Determine the [X, Y] coordinate at the center of the cell enclosing the given text.  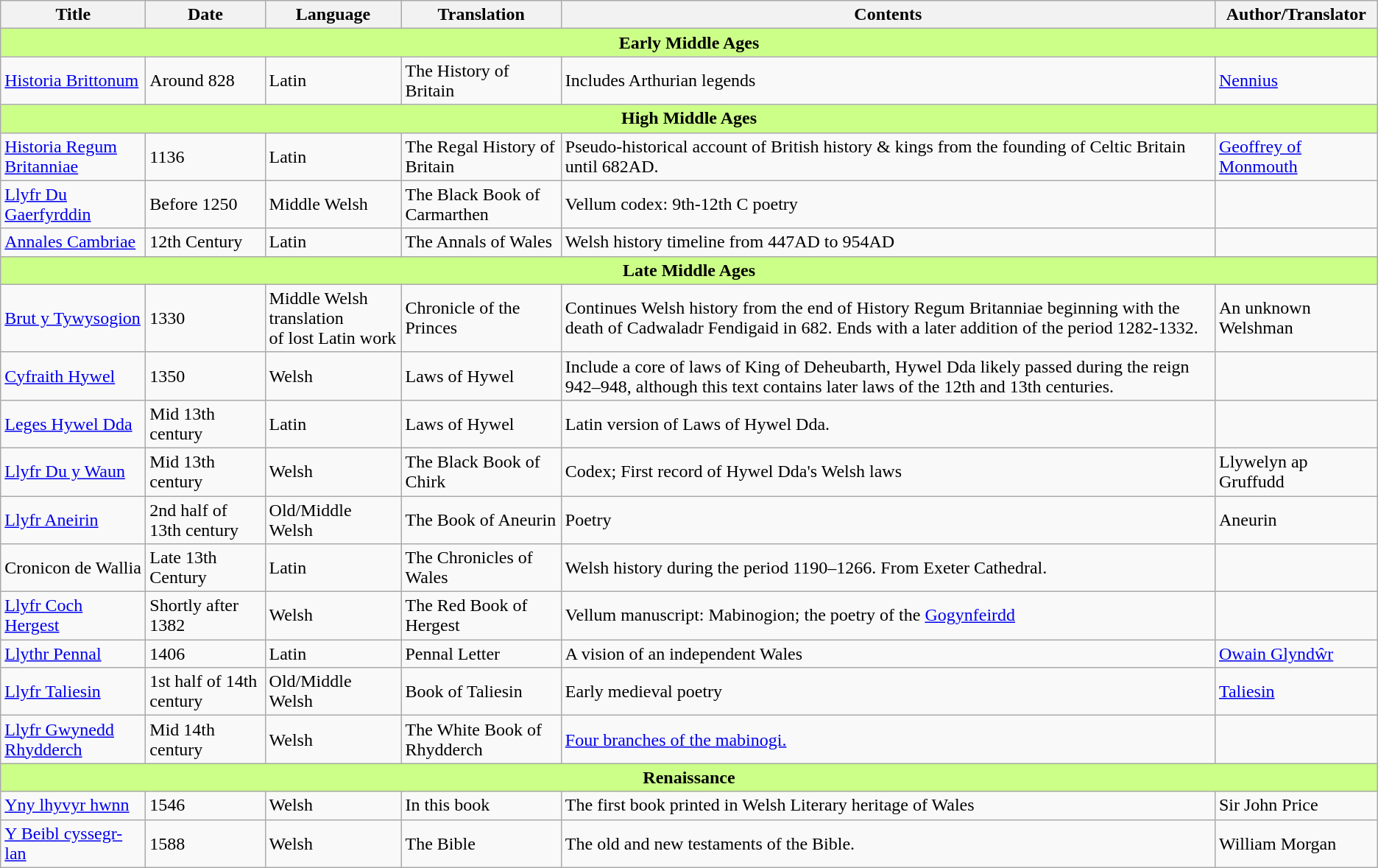
Nennius [1296, 81]
Renaissance [689, 777]
Pennal Letter [481, 654]
Taliesin [1296, 692]
Pseudo-historical account of British history & kings from the founding of Celtic Britain until 682AD. [888, 156]
Chronicle of the Princes [481, 318]
The Chronicles of Wales [481, 568]
Llyfr Du y Waun [74, 471]
The Annals of Wales [481, 242]
1136 [205, 156]
Shortly after 1382 [205, 615]
Llyfr Aneirin [74, 520]
The Regal History of Britain [481, 156]
1588 [205, 844]
Title [74, 15]
Book of Taliesin [481, 692]
The Black Book of Carmarthen [481, 205]
The History of Britain [481, 81]
Late 13th Century [205, 568]
2nd half of 13th century [205, 520]
The first book printed in Welsh Literary heritage of Wales [888, 805]
Sir John Price [1296, 805]
Middle Welsh [333, 205]
1st half of 14th century [205, 692]
Yny lhyvyr hwnn [74, 805]
Translation [481, 15]
12th Century [205, 242]
Vellum codex: 9th-12th C poetry [888, 205]
The White Book of Rhydderch [481, 739]
1350 [205, 375]
Middle Welsh translationof lost Latin work [333, 318]
Llyfr Du Gaerfyrddin [74, 205]
The Red Book of Hergest [481, 615]
Historia Regum Britanniae [74, 156]
Annales Cambriae [74, 242]
1406 [205, 654]
Early Middle Ages [689, 43]
Llywelyn ap Gruffudd [1296, 471]
High Middle Ages [689, 119]
Late Middle Ages [689, 270]
An unknown Welshman [1296, 318]
Llythr Pennal [74, 654]
Welsh history timeline from 447AD to 954AD [888, 242]
Includes Arthurian legends [888, 81]
The Book of Aneurin [481, 520]
1330 [205, 318]
Aneurin [1296, 520]
Before 1250 [205, 205]
Historia Brittonum [74, 81]
The Black Book of Chirk [481, 471]
The Bible [481, 844]
Cronicon de Wallia [74, 568]
Codex; First record of Hywel Dda's Welsh laws [888, 471]
Llyfr Taliesin [74, 692]
In this book [481, 805]
Owain Glyndŵr [1296, 654]
Author/Translator [1296, 15]
The old and new testaments of the Bible. [888, 844]
Early medieval poetry [888, 692]
Language [333, 15]
Geoffrey of Monmouth [1296, 156]
Contents [888, 15]
Vellum manuscript: Mabinogion; the poetry of the Gogynfeirdd [888, 615]
Welsh history during the period 1190–1266. From Exeter Cathedral. [888, 568]
Poetry [888, 520]
Cyfraith Hywel [74, 375]
Four branches of the mabinogi. [888, 739]
Y Beibl cyssegr-lan [74, 844]
Leges Hywel Dda [74, 424]
Latin version of Laws of Hywel Dda. [888, 424]
Brut y Tywysogion [74, 318]
A vision of an independent Wales [888, 654]
Llyfr Coch Hergest [74, 615]
William Morgan [1296, 844]
Around 828 [205, 81]
Date [205, 15]
1546 [205, 805]
Mid 14th century [205, 739]
Llyfr Gwynedd Rhydderch [74, 739]
